Pinpoint the cell where the given text exists, returning its (X, Y) midpoint coordinate. 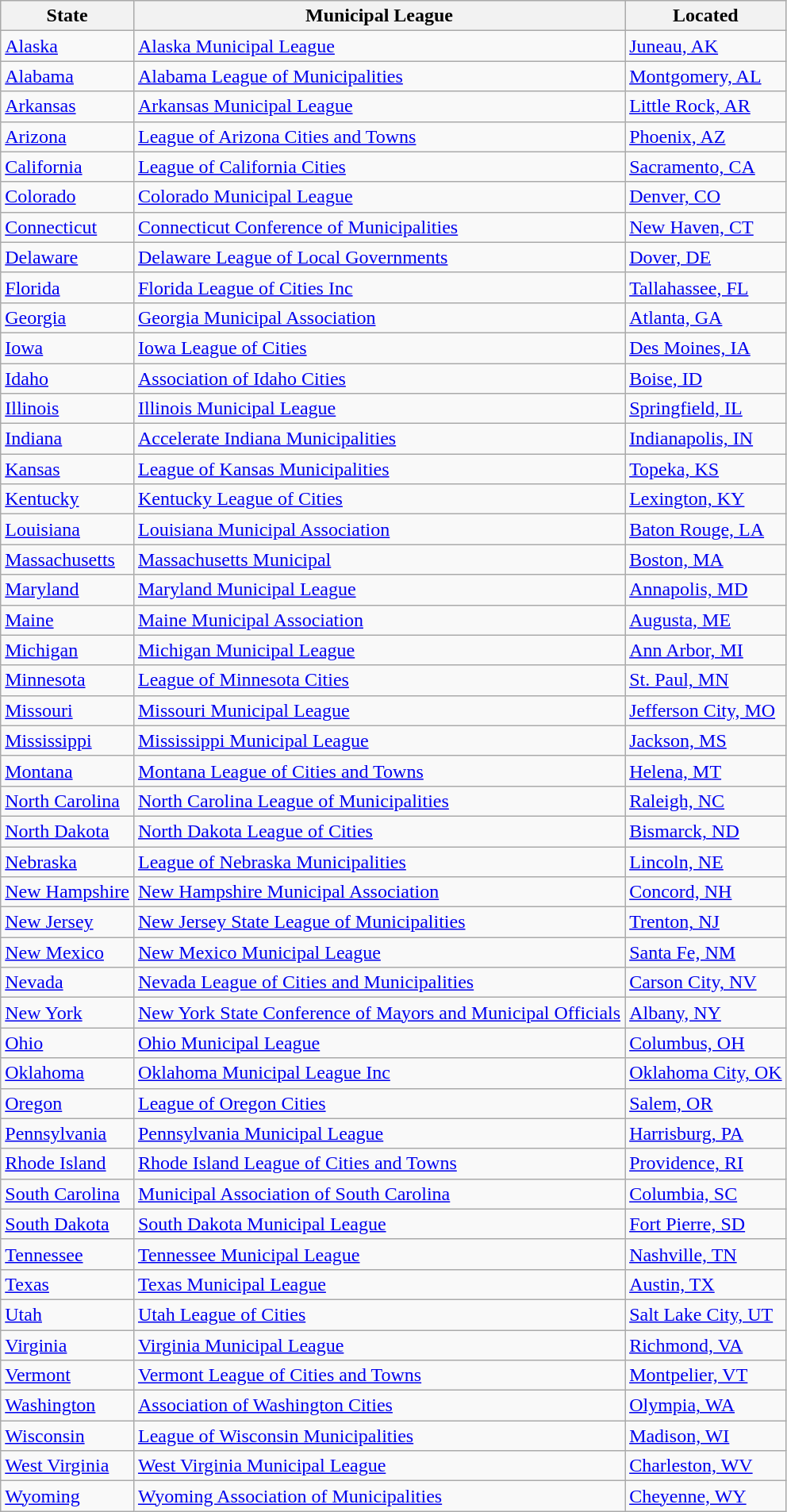
New Mexico Municipal League (379, 952)
Arkansas (67, 106)
Arkansas Municipal League (379, 106)
Idaho (67, 379)
Florida League of Cities Inc (379, 287)
Baton Rouge, LA (706, 529)
Oklahoma (67, 1073)
Helena, MT (706, 771)
North Carolina League of Municipalities (379, 801)
Accelerate Indiana Municipalities (379, 439)
Salt Lake City, UT (706, 1314)
Maryland Municipal League (379, 590)
Little Rock, AR (706, 106)
Montpelier, VT (706, 1375)
Tallahassee, FL (706, 287)
St. Paul, MN (706, 680)
Trenton, NJ (706, 922)
Jefferson City, MO (706, 710)
Concord, NH (706, 892)
Nashville, TN (706, 1254)
Alabama (67, 76)
Fort Pierre, SD (706, 1224)
Alaska Municipal League (379, 46)
North Carolina (67, 801)
New Haven, CT (706, 227)
Montana League of Cities and Towns (379, 771)
Rhode Island League of Cities and Towns (379, 1164)
Maine Municipal Association (379, 620)
Missouri Municipal League (379, 710)
Michigan (67, 650)
Arizona (67, 137)
Colorado (67, 197)
Connecticut Conference of Municipalities (379, 227)
Association of Washington Cities (379, 1406)
Kentucky League of Cities (379, 499)
California (67, 167)
Association of Idaho Cities (379, 379)
Augusta, ME (706, 620)
North Dakota (67, 831)
Ann Arbor, MI (706, 650)
Vermont (67, 1375)
New Jersey State League of Municipalities (379, 922)
Georgia Municipal Association (379, 317)
Columbus, OH (706, 1043)
Carson City, NV (706, 983)
Santa Fe, NM (706, 952)
Alaska (67, 46)
Jackson, MS (706, 741)
Wyoming Association of Municipalities (379, 1496)
Montana (67, 771)
New Mexico (67, 952)
Minnesota (67, 680)
New York State Conference of Mayors and Municipal Officials (379, 1013)
Rhode Island (67, 1164)
Springfield, IL (706, 409)
Raleigh, NC (706, 801)
Massachusetts (67, 560)
Pennsylvania Municipal League (379, 1133)
Oregon (67, 1103)
Virginia Municipal League (379, 1345)
Utah (67, 1314)
Lincoln, NE (706, 861)
Harrisburg, PA (706, 1133)
Lexington, KY (706, 499)
Maryland (67, 590)
Annapolis, MD (706, 590)
Montgomery, AL (706, 76)
Maine (67, 620)
Texas (67, 1284)
Municipal Association of South Carolina (379, 1194)
New Hampshire Municipal Association (379, 892)
South Carolina (67, 1194)
Illinois (67, 409)
Louisiana Municipal Association (379, 529)
Indianapolis, IN (706, 439)
Kentucky (67, 499)
League of Nebraska Municipalities (379, 861)
Georgia (67, 317)
Ohio Municipal League (379, 1043)
Juneau, AK (706, 46)
League of Oregon Cities (379, 1103)
Ohio (67, 1043)
Topeka, KS (706, 469)
Charleston, WV (706, 1466)
Wisconsin (67, 1436)
Illinois Municipal League (379, 409)
League of California Cities (379, 167)
Bismarck, ND (706, 831)
Kansas (67, 469)
Florida (67, 287)
Richmond, VA (706, 1345)
Austin, TX (706, 1284)
Connecticut (67, 227)
West Virginia Municipal League (379, 1466)
League of Kansas Municipalities (379, 469)
Denver, CO (706, 197)
Providence, RI (706, 1164)
Vermont League of Cities and Towns (379, 1375)
New Hampshire (67, 892)
Colorado Municipal League (379, 197)
South Dakota Municipal League (379, 1224)
Nebraska (67, 861)
Iowa (67, 348)
Albany, NY (706, 1013)
Olympia, WA (706, 1406)
League of Minnesota Cities (379, 680)
Massachusetts Municipal (379, 560)
New Jersey (67, 922)
League of Arizona Cities and Towns (379, 137)
Sacramento, CA (706, 167)
Oklahoma Municipal League Inc (379, 1073)
Atlanta, GA (706, 317)
Boston, MA (706, 560)
Missouri (67, 710)
Boise, ID (706, 379)
Tennessee (67, 1254)
Alabama League of Municipalities (379, 76)
Mississippi (67, 741)
Cheyenne, WY (706, 1496)
Delaware (67, 257)
Pennsylvania (67, 1133)
Des Moines, IA (706, 348)
Nevada League of Cities and Municipalities (379, 983)
Iowa League of Cities (379, 348)
Washington (67, 1406)
Louisiana (67, 529)
Delaware League of Local Governments (379, 257)
Municipal League (379, 16)
Mississippi Municipal League (379, 741)
League of Wisconsin Municipalities (379, 1436)
Virginia (67, 1345)
Columbia, SC (706, 1194)
North Dakota League of Cities (379, 831)
West Virginia (67, 1466)
South Dakota (67, 1224)
Nevada (67, 983)
Indiana (67, 439)
Texas Municipal League (379, 1284)
Utah League of Cities (379, 1314)
Located (706, 16)
Michigan Municipal League (379, 650)
Wyoming (67, 1496)
Tennessee Municipal League (379, 1254)
New York (67, 1013)
Dover, DE (706, 257)
Oklahoma City, OK (706, 1073)
Phoenix, AZ (706, 137)
Madison, WI (706, 1436)
Salem, OR (706, 1103)
State (67, 16)
